Locate the cell with the specified text and output its [X, Y] center coordinate. 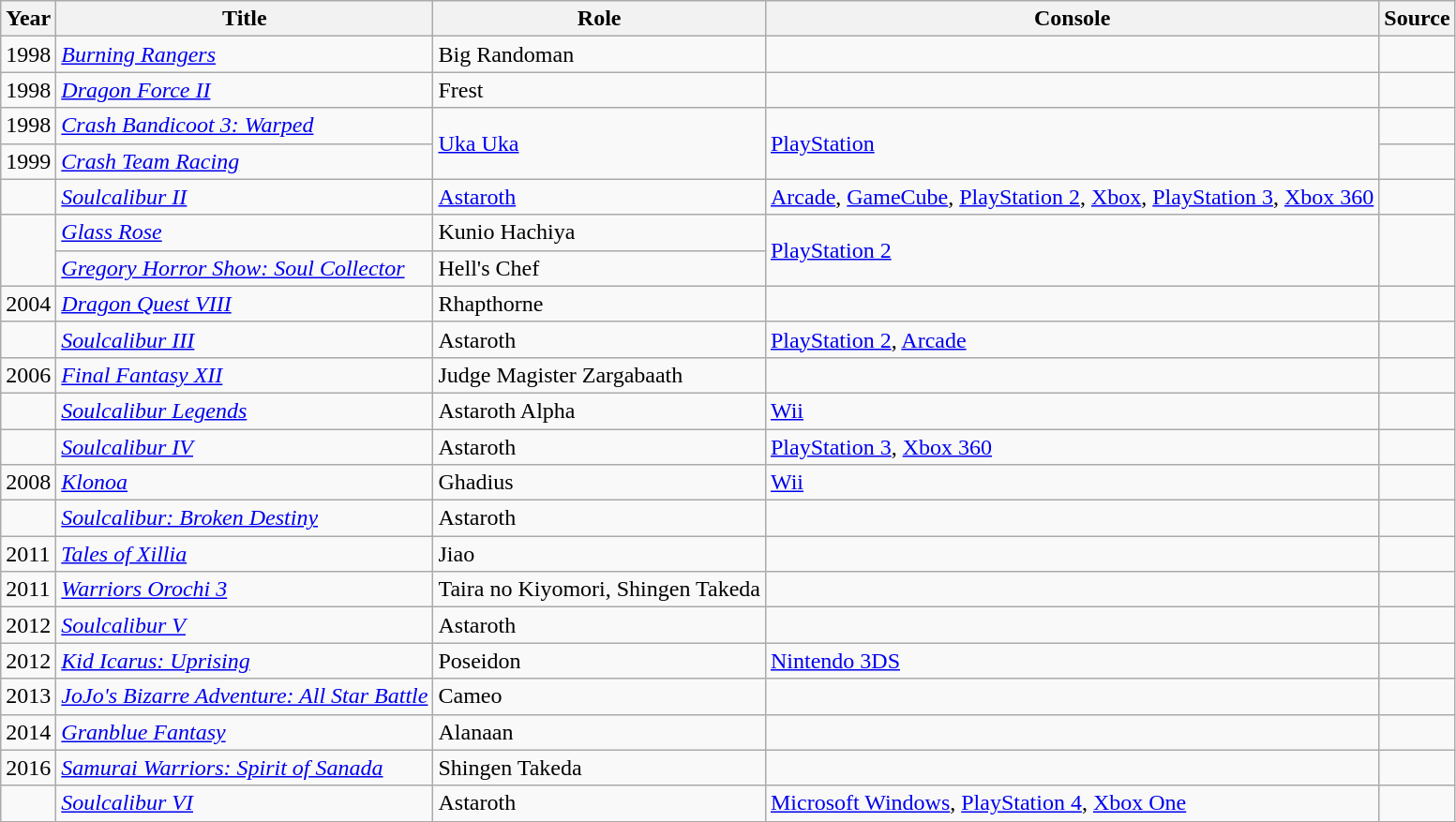
PlayStation 2, Arcade [1072, 339]
Soulcalibur III [245, 339]
Source [1418, 19]
Judge Magister Zargabaath [600, 375]
Kunio Hachiya [600, 232]
Shingen Takeda [600, 768]
Alanaan [600, 732]
Console [1072, 19]
Soulcalibur Legends [245, 411]
Frest [600, 90]
Microsoft Windows, PlayStation 4, Xbox One [1072, 803]
Nintendo 3DS [1072, 661]
Ghadius [600, 483]
Uka Uka [600, 143]
Big Randoman [600, 54]
Rhapthorne [600, 304]
2004 [28, 304]
Taira no Kiyomori, Shingen Takeda [600, 590]
Title [245, 19]
Soulcalibur V [245, 625]
Poseidon [600, 661]
Dragon Quest VIII [245, 304]
Soulcalibur IV [245, 447]
Astaroth Alpha [600, 411]
Jiao [600, 554]
Crash Bandicoot 3: Warped [245, 126]
Samurai Warriors: Spirit of Sanada [245, 768]
PlayStation [1072, 143]
Kid Icarus: Uprising [245, 661]
PlayStation 2 [1072, 250]
Warriors Orochi 3 [245, 590]
PlayStation 3, Xbox 360 [1072, 447]
Arcade, GameCube, PlayStation 2, Xbox, PlayStation 3, Xbox 360 [1072, 197]
2014 [28, 732]
Crash Team Racing [245, 161]
Klonoa [245, 483]
Burning Rangers [245, 54]
2006 [28, 375]
Glass Rose [245, 232]
Gregory Horror Show: Soul Collector [245, 268]
Soulcalibur II [245, 197]
Soulcalibur: Broken Destiny [245, 518]
Dragon Force II [245, 90]
Tales of Xillia [245, 554]
Role [600, 19]
Final Fantasy XII [245, 375]
Granblue Fantasy [245, 732]
Cameo [600, 696]
Hell's Chef [600, 268]
JoJo's Bizarre Adventure: All Star Battle [245, 696]
Soulcalibur VI [245, 803]
1999 [28, 161]
2008 [28, 483]
2013 [28, 696]
2016 [28, 768]
Year [28, 19]
